Return the (x, y) coordinate for the center point of the cell that contains the specified text.  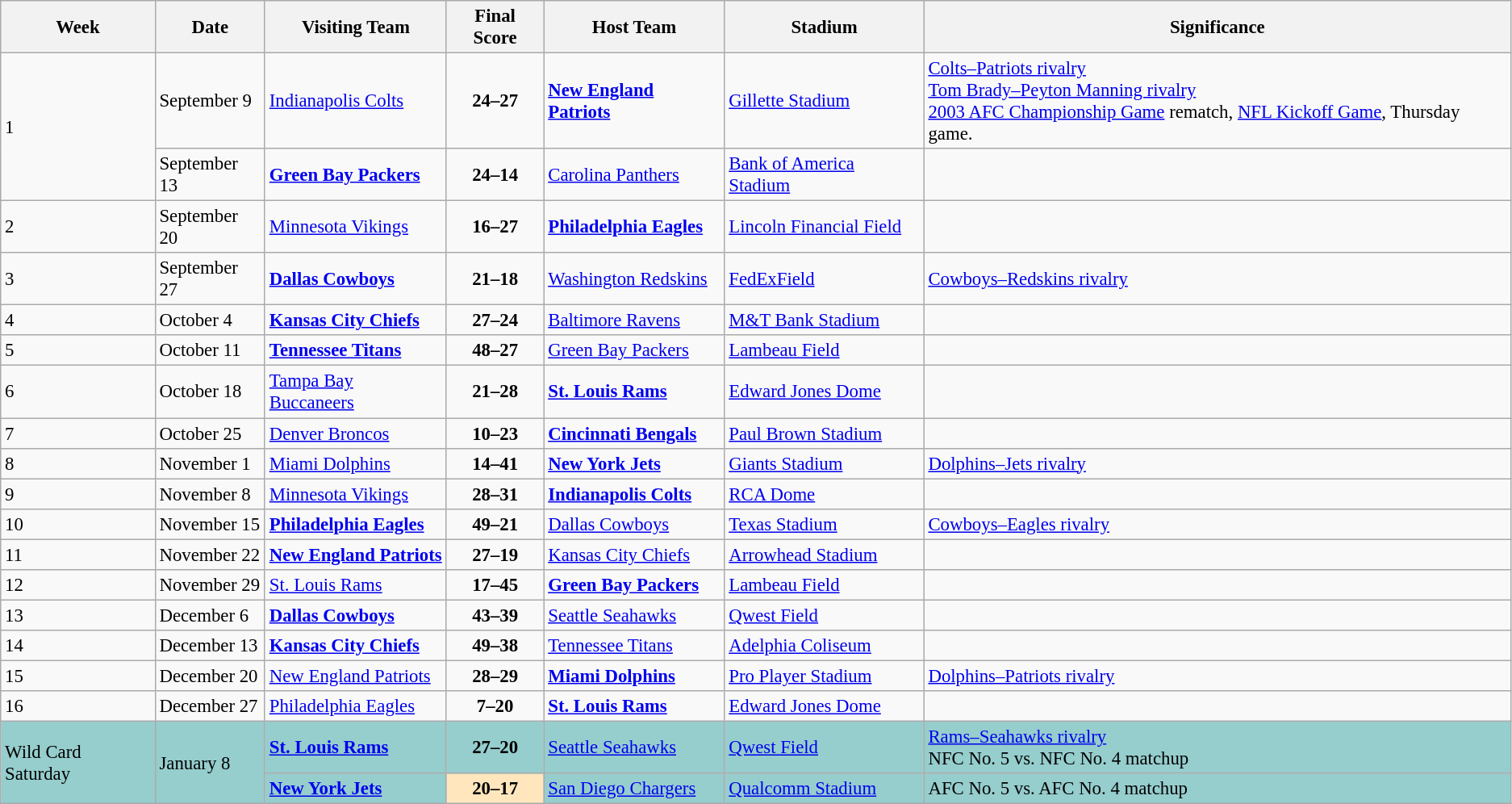
8 (77, 463)
September 20 (210, 228)
28–31 (495, 494)
November 8 (210, 494)
FedExField (825, 279)
Gillette Stadium (825, 102)
September 13 (210, 174)
Washington Redskins (634, 279)
September 9 (210, 102)
Rams–Seahawks rivalryNFC No. 5 vs. NFC No. 4 matchup (1217, 747)
Qualcomm Stadium (825, 789)
43–39 (495, 615)
24–14 (495, 174)
RCA Dome (825, 494)
20–17 (495, 789)
5 (77, 351)
Dolphins–Jets rivalry (1217, 463)
Baltimore Ravens (634, 320)
Dolphins–Patriots rivalry (1217, 676)
21–18 (495, 279)
6 (77, 392)
Visiting Team (355, 27)
November 29 (210, 585)
November 15 (210, 524)
Giants Stadium (825, 463)
Lincoln Financial Field (825, 228)
Arrowhead Stadium (825, 555)
AFC No. 5 vs. AFC No. 4 matchup (1217, 789)
November 1 (210, 463)
9 (77, 494)
Colts–Patriots rivalryTom Brady–Peyton Manning rivalry2003 AFC Championship Game rematch, NFL Kickoff Game, Thursday game. (1217, 102)
Tampa Bay Buccaneers (355, 392)
15 (77, 676)
Wild Card Saturday (77, 763)
December 13 (210, 646)
4 (77, 320)
14–41 (495, 463)
48–27 (495, 351)
December 20 (210, 676)
16 (77, 706)
September 27 (210, 279)
December 6 (210, 615)
27–20 (495, 747)
21–28 (495, 392)
October 4 (210, 320)
49–21 (495, 524)
Denver Broncos (355, 433)
November 22 (210, 555)
December 27 (210, 706)
October 18 (210, 392)
7–20 (495, 706)
Paul Brown Stadium (825, 433)
Final Score (495, 27)
49–38 (495, 646)
Significance (1217, 27)
October 25 (210, 433)
Pro Player Stadium (825, 676)
11 (77, 555)
27–19 (495, 555)
27–24 (495, 320)
Stadium (825, 27)
Cowboys–Eagles rivalry (1217, 524)
Cincinnati Bengals (634, 433)
10–23 (495, 433)
16–27 (495, 228)
28–29 (495, 676)
Bank of America Stadium (825, 174)
Cowboys–Redskins rivalry (1217, 279)
Texas Stadium (825, 524)
10 (77, 524)
Carolina Panthers (634, 174)
Adelphia Coliseum (825, 646)
2 (77, 228)
1 (77, 128)
Date (210, 27)
7 (77, 433)
12 (77, 585)
January 8 (210, 763)
13 (77, 615)
San Diego Chargers (634, 789)
Host Team (634, 27)
17–45 (495, 585)
M&T Bank Stadium (825, 320)
October 11 (210, 351)
24–27 (495, 102)
Week (77, 27)
3 (77, 279)
14 (77, 646)
